Scan for the cell matching the given text and deliver its (x, y) coordinate at center. 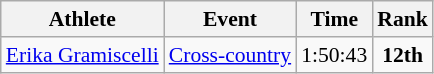
12th (402, 55)
Athlete (82, 19)
Time (334, 19)
1:50:43 (334, 55)
Cross-country (230, 55)
Event (230, 19)
Rank (402, 19)
Erika Gramiscelli (82, 55)
